Search for the cell housing the specified text and yield its [x, y] center coordinate. 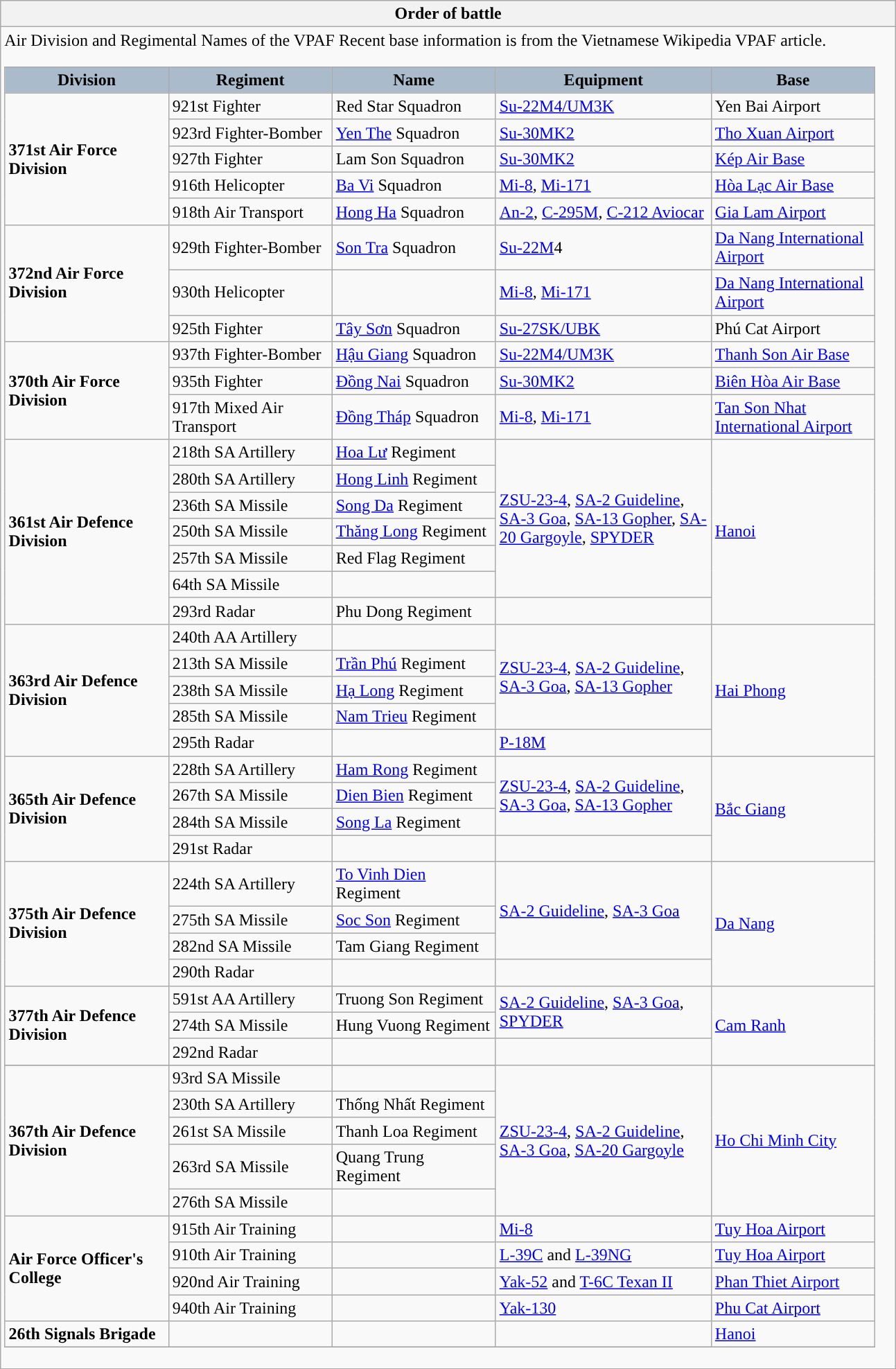
Tây Sơn Squadron [414, 329]
361st Air Defence Division [87, 532]
Yen The Squadron [414, 132]
Ba Vi Squadron [414, 185]
Air Force Officer's College [87, 1268]
915th Air Training [250, 1229]
218th SA Artillery [250, 453]
372nd Air Force Division [87, 283]
267th SA Missile [250, 796]
Soc Son Regiment [414, 920]
Tho Xuan Airport [793, 132]
940th Air Training [250, 1308]
Yen Bai Airport [793, 106]
Thanh Loa Regiment [414, 1131]
Dien Bien Regiment [414, 796]
257th SA Missile [250, 558]
282nd SA Missile [250, 946]
Tan Son Nhat International Airport [793, 417]
Thăng Long Regiment [414, 532]
Trần Phú Regiment [414, 663]
375th Air Defence Division [87, 923]
250th SA Missile [250, 532]
917th Mixed Air Transport [250, 417]
240th AA Artillery [250, 637]
920nd Air Training [250, 1282]
SA-2 Guideline, SA-3 Goa [603, 911]
Hòa Lạc Air Base [793, 185]
370th Air Force Division [87, 391]
Tam Giang Regiment [414, 946]
Song La Regiment [414, 822]
Hạ Long Regiment [414, 690]
Ham Rong Regiment [414, 769]
261st SA Missile [250, 1131]
Gia Lam Airport [793, 211]
Phú Cat Airport [793, 329]
930th Helicopter [250, 293]
Hậu Giang Squadron [414, 355]
Hong Ha Squadron [414, 211]
Red Star Squadron [414, 106]
230th SA Artillery [250, 1104]
910th Air Training [250, 1255]
238th SA Missile [250, 690]
Base [793, 80]
L-39C and L-39NG [603, 1255]
Cam Ranh [793, 1025]
ZSU-23-4, SA-2 Guideline, SA-3 Goa, SA-13 Gopher, SA-20 Gargoyle, SPYDER [603, 518]
363rd Air Defence Division [87, 690]
274th SA Missile [250, 1025]
Thống Nhất Regiment [414, 1104]
Bắc Giang [793, 809]
Regiment [250, 80]
ZSU-23-4, SA-2 Guideline, SA-3 Goa, SA-20 Gargoyle [603, 1140]
Phu Dong Regiment [414, 611]
Hong Linh Regiment [414, 479]
927th Fighter [250, 159]
P-18M [603, 743]
Son Tra Squadron [414, 247]
Quang Trung Regiment [414, 1166]
Phu Cat Airport [793, 1308]
SA-2 Guideline, SA-3 Goa, SPYDER [603, 1012]
An-2, C-295M, C-212 Aviocar [603, 211]
Su-22M4 [603, 247]
Name [414, 80]
Da Nang [793, 923]
26th Signals Brigade [87, 1334]
284th SA Missile [250, 822]
236th SA Missile [250, 505]
918th Air Transport [250, 211]
937th Fighter-Bomber [250, 355]
224th SA Artillery [250, 884]
929th Fighter-Bomber [250, 247]
Red Flag Regiment [414, 558]
Đồng Tháp Squadron [414, 417]
280th SA Artillery [250, 479]
213th SA Missile [250, 663]
93rd SA Missile [250, 1078]
Hung Vuong Regiment [414, 1025]
367th Air Defence Division [87, 1140]
Hoa Lư Regiment [414, 453]
Đồng Nai Squadron [414, 381]
Hai Phong [793, 690]
Yak-52 and T-6C Texan II [603, 1282]
Yak-130 [603, 1308]
285th SA Missile [250, 716]
291st Radar [250, 848]
Division [87, 80]
Biên Hòa Air Base [793, 381]
365th Air Defence Division [87, 809]
276th SA Missile [250, 1203]
921st Fighter [250, 106]
935th Fighter [250, 381]
To Vinh Dien Regiment [414, 884]
64th SA Missile [250, 584]
Lam Son Squadron [414, 159]
Song Da Regiment [414, 505]
Thanh Son Air Base [793, 355]
377th Air Defence Division [87, 1025]
228th SA Artillery [250, 769]
Order of battle [448, 14]
923rd Fighter-Bomber [250, 132]
263rd SA Missile [250, 1166]
371st Air Force Division [87, 159]
275th SA Missile [250, 920]
Nam Trieu Regiment [414, 716]
916th Helicopter [250, 185]
292nd Radar [250, 1052]
Mi-8 [603, 1229]
Equipment [603, 80]
Phan Thiet Airport [793, 1282]
Truong Son Regiment [414, 999]
295th Radar [250, 743]
293rd Radar [250, 611]
925th Fighter [250, 329]
Ho Chi Minh City [793, 1140]
Su-27SK/UBK [603, 329]
Kép Air Base [793, 159]
591st AA Artillery [250, 999]
290th Radar [250, 973]
